Determine the (x, y) coordinate at the center of the cell enclosing the given text.  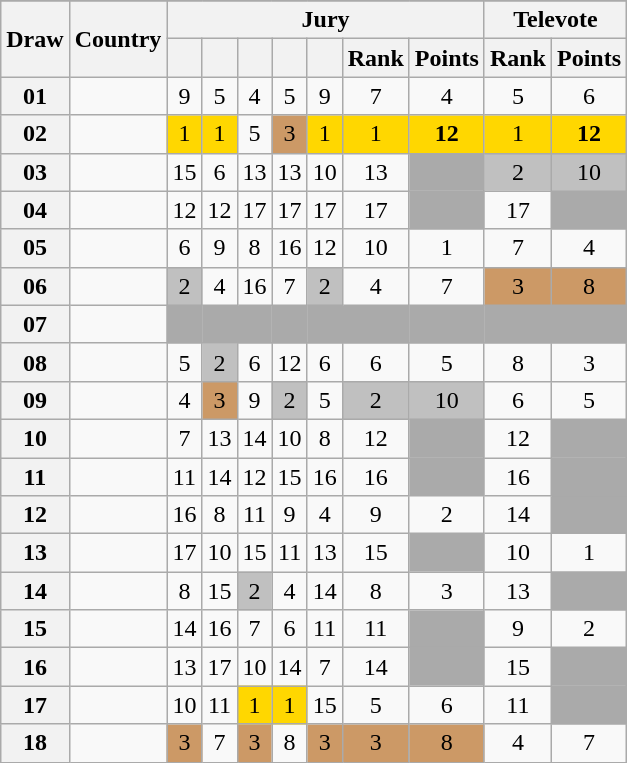
Country (118, 39)
06 (35, 286)
07 (35, 324)
09 (35, 400)
05 (35, 248)
03 (35, 172)
Jury (326, 20)
08 (35, 362)
18 (35, 743)
04 (35, 210)
Televote (555, 20)
Draw (35, 39)
02 (35, 134)
01 (35, 96)
